Search for the cell housing the specified text and yield its (x, y) center coordinate. 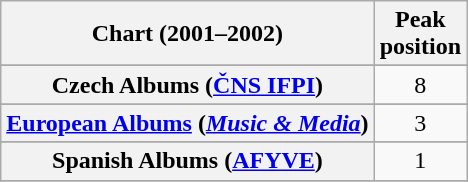
3 (420, 123)
1 (420, 161)
Peakposition (420, 34)
8 (420, 85)
Spanish Albums (AFYVE) (188, 161)
Chart (2001–2002) (188, 34)
European Albums (Music & Media) (188, 123)
Czech Albums (ČNS IFPI) (188, 85)
